Output the (X, Y) coordinate of the center of the cell containing the given text.  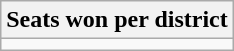
Seats won per district (118, 20)
